Detect which cell encompasses the target text, then output its (X, Y) center coordinate. 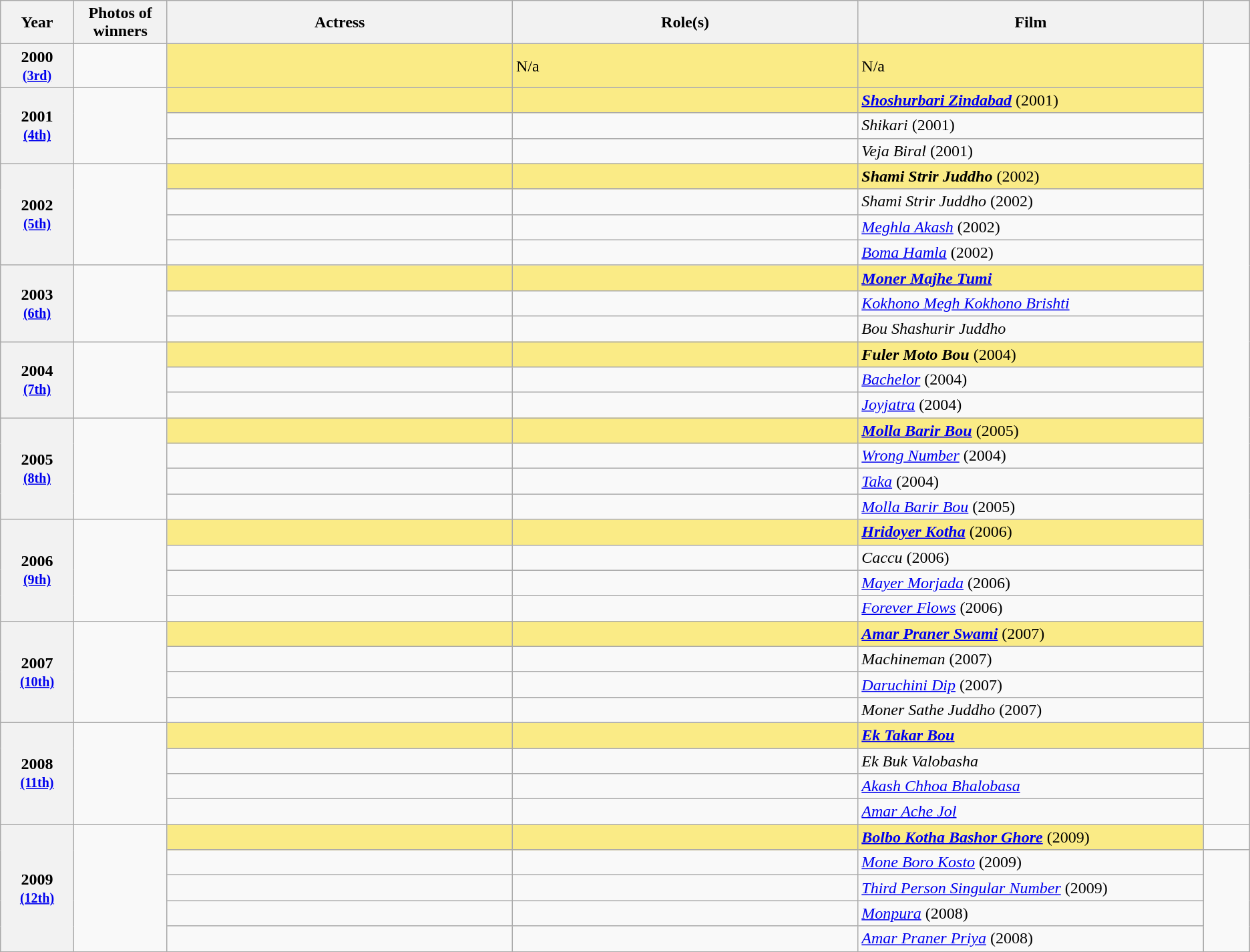
Moner Sathe Juddho (2007) (1031, 710)
2002 (5th) (37, 214)
Year (37, 23)
Akash Chhoa Bhalobasa (1031, 786)
Veja Biral (2001) (1031, 151)
2007 (10th) (37, 672)
Shikari (2001) (1031, 126)
Third Person Singular Number (2009) (1031, 888)
Ek Takar Bou (1031, 735)
Monpura (2008) (1031, 913)
Machineman (2007) (1031, 659)
2009 (12th) (37, 888)
Bou Shashurir Juddho (1031, 328)
Hridoyer Kotha (2006) (1031, 532)
Shoshurbari Zindabad (2001) (1031, 100)
2003 (6th) (37, 303)
Ek Buk Valobasha (1031, 760)
Moner Majhe Tumi (1031, 278)
Kokhono Megh Kokhono Brishti (1031, 303)
Boma Hamla (2002) (1031, 252)
Mone Boro Kosto (2009) (1031, 863)
Caccu (2006) (1031, 557)
Joyjatra (2004) (1031, 405)
2006 (9th) (37, 570)
Bolbo Kotha Bashor Ghore (2009) (1031, 837)
Fuler Moto Bou (2004) (1031, 354)
Photos of winners (120, 23)
Bachelor (2004) (1031, 380)
Film (1031, 23)
Amar Praner Swami (2007) (1031, 634)
Role(s) (685, 23)
Daruchini Dip (2007) (1031, 684)
Forever Flows (2006) (1031, 608)
2001 (4th) (37, 126)
Amar Ache Jol (1031, 812)
Taka (2004) (1031, 481)
2000 (3rd) (37, 65)
2005 (8th) (37, 469)
Meghla Akash (2002) (1031, 227)
2004 (7th) (37, 380)
Mayer Morjada (2006) (1031, 583)
2008 (11th) (37, 773)
Amar Praner Priya (2008) (1031, 939)
Actress (339, 23)
Wrong Number (2004) (1031, 456)
